Provide the (x, y) coordinate of the cell's center where the given text is located.  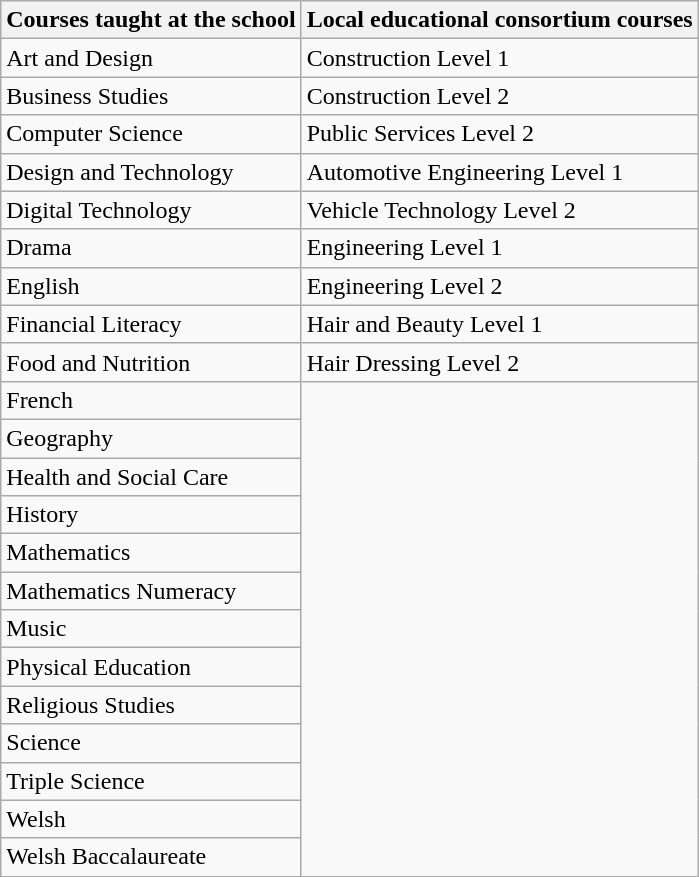
Courses taught at the school (151, 20)
Vehicle Technology Level 2 (500, 210)
Business Studies (151, 96)
Public Services Level 2 (500, 134)
Engineering Level 2 (500, 286)
Geography (151, 438)
Religious Studies (151, 705)
Mathematics (151, 553)
Digital Technology (151, 210)
Hair Dressing Level 2 (500, 362)
Science (151, 743)
Food and Nutrition (151, 362)
Construction Level 1 (500, 58)
Art and Design (151, 58)
Computer Science (151, 134)
Physical Education (151, 667)
Welsh Baccalaureate (151, 857)
Drama (151, 248)
Local educational consortium courses (500, 20)
English (151, 286)
Mathematics Numeracy (151, 591)
Health and Social Care (151, 477)
Automotive Engineering Level 1 (500, 172)
Welsh (151, 819)
Hair and Beauty Level 1 (500, 324)
Engineering Level 1 (500, 248)
History (151, 515)
Triple Science (151, 781)
Financial Literacy (151, 324)
Construction Level 2 (500, 96)
Design and Technology (151, 172)
Music (151, 629)
French (151, 400)
